Return the [X, Y] coordinate for the center point of the cell that contains the specified text.  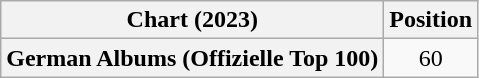
Chart (2023) [192, 20]
German Albums (Offizielle Top 100) [192, 58]
Position [431, 20]
60 [431, 58]
